Identify which cell holds the provided text, then report its [X, Y] central coordinate. 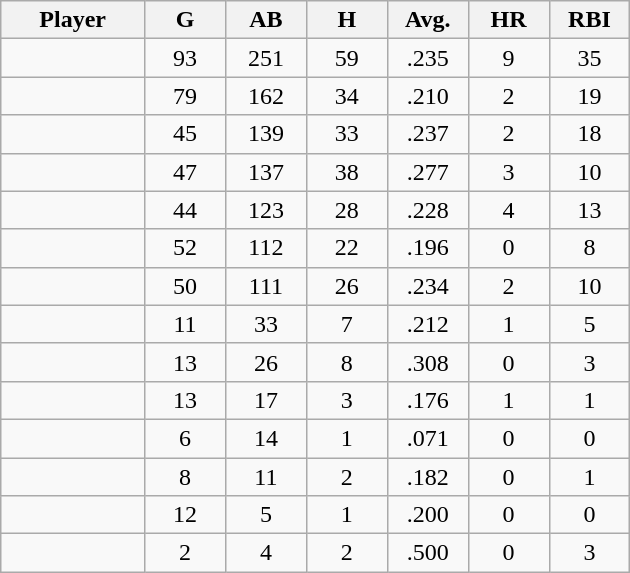
.176 [428, 400]
19 [590, 96]
.182 [428, 477]
.234 [428, 286]
52 [186, 248]
50 [186, 286]
Player [73, 20]
22 [346, 248]
112 [266, 248]
RBI [590, 20]
34 [346, 96]
Avg. [428, 20]
251 [266, 58]
139 [266, 134]
137 [266, 172]
38 [346, 172]
79 [186, 96]
59 [346, 58]
.500 [428, 553]
17 [266, 400]
.071 [428, 438]
45 [186, 134]
.228 [428, 210]
14 [266, 438]
47 [186, 172]
.308 [428, 362]
G [186, 20]
44 [186, 210]
6 [186, 438]
35 [590, 58]
18 [590, 134]
.200 [428, 515]
.235 [428, 58]
.277 [428, 172]
9 [508, 58]
123 [266, 210]
111 [266, 286]
93 [186, 58]
162 [266, 96]
12 [186, 515]
.196 [428, 248]
.210 [428, 96]
H [346, 20]
7 [346, 324]
28 [346, 210]
AB [266, 20]
.237 [428, 134]
HR [508, 20]
.212 [428, 324]
